Scan for the cell matching the given text and deliver its (X, Y) coordinate at center. 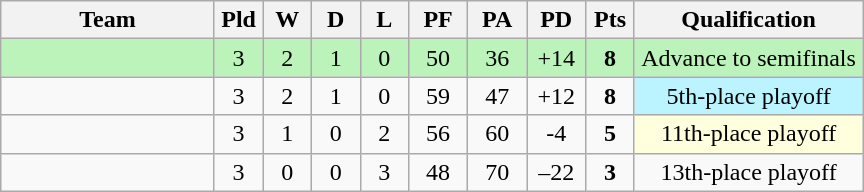
PF (438, 20)
60 (498, 134)
48 (438, 172)
+14 (556, 58)
Pts (610, 20)
47 (498, 96)
–22 (556, 172)
W (288, 20)
+12 (556, 96)
PD (556, 20)
L (384, 20)
Team (108, 20)
Advance to semifinals (748, 58)
36 (498, 58)
5th-place playoff (748, 96)
56 (438, 134)
13th-place playoff (748, 172)
Pld (238, 20)
11th-place playoff (748, 134)
50 (438, 58)
D (336, 20)
59 (438, 96)
Qualification (748, 20)
5 (610, 134)
PA (498, 20)
70 (498, 172)
-4 (556, 134)
